Scan for the cell matching the given text and deliver its (x, y) coordinate at center. 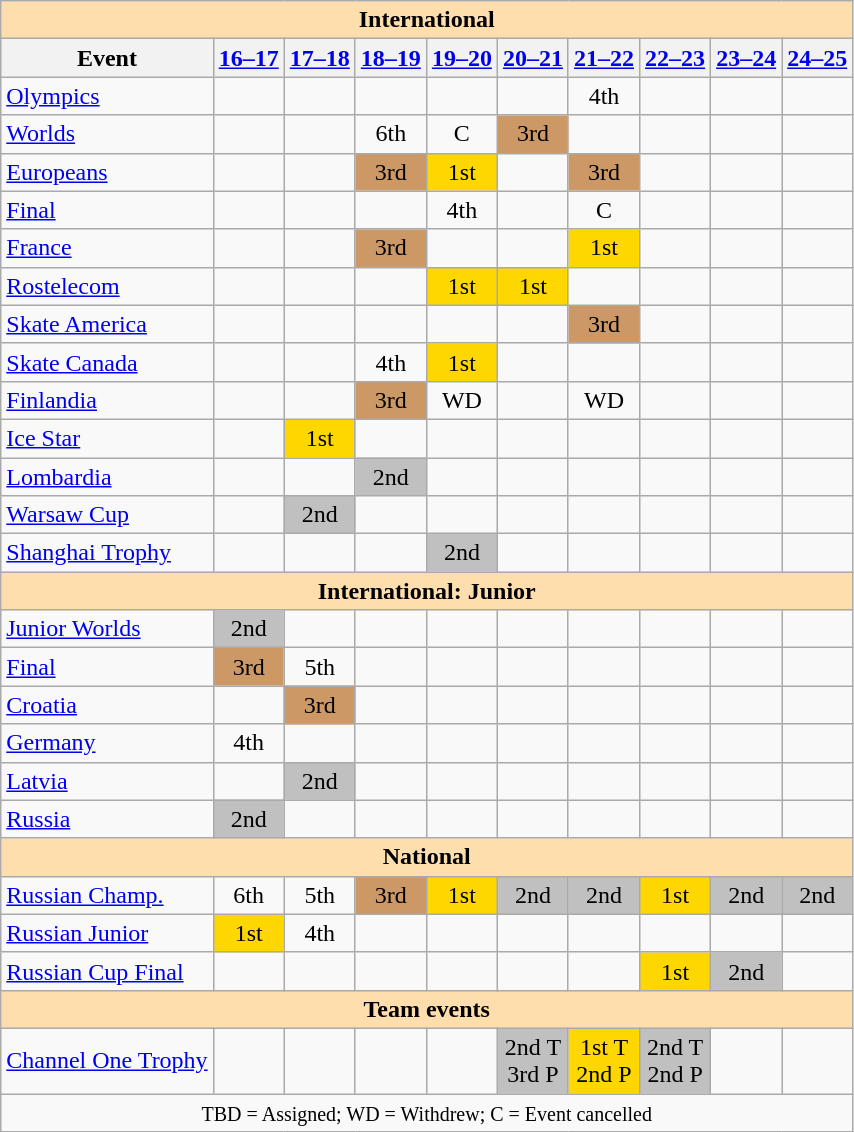
Europeans (107, 172)
Team events (427, 1009)
21–22 (604, 58)
Croatia (107, 705)
Skate Canada (107, 362)
Channel One Trophy (107, 1060)
2nd T 2nd P (676, 1060)
23–24 (746, 58)
TBD = Assigned; WD = Withdrew; C = Event cancelled (427, 1113)
Junior Worlds (107, 629)
Germany (107, 743)
17–18 (320, 58)
18–19 (390, 58)
Skate America (107, 324)
Shanghai Trophy (107, 553)
16–17 (248, 58)
Rostelecom (107, 286)
1st T 2nd P (604, 1060)
Russia (107, 819)
Russian Champ. (107, 895)
Lombardia (107, 477)
19–20 (462, 58)
National (427, 857)
24–25 (818, 58)
Warsaw Cup (107, 515)
Russian Cup Final (107, 971)
Worlds (107, 134)
Ice Star (107, 438)
Olympics (107, 96)
France (107, 248)
Russian Junior (107, 933)
20–21 (532, 58)
22–23 (676, 58)
International (427, 20)
Finlandia (107, 400)
Event (107, 58)
2nd T 3rd P (532, 1060)
Latvia (107, 781)
International: Junior (427, 591)
